For the text-containing cell, return its midpoint in (x, y) coordinate format. 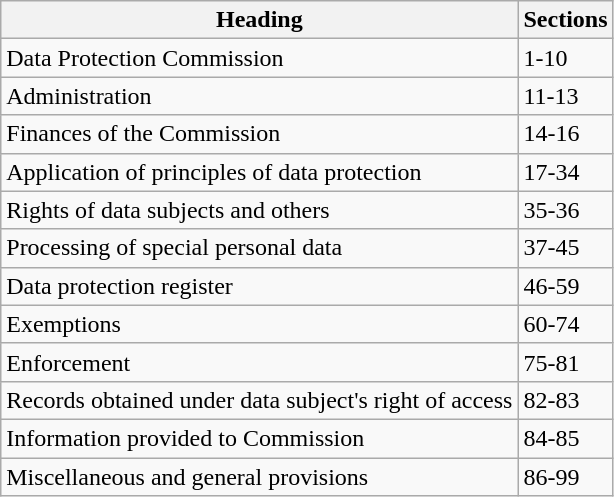
Sections (566, 20)
Exemptions (260, 324)
82-83 (566, 400)
1-10 (566, 58)
84-85 (566, 438)
75-81 (566, 362)
Finances of the Commission (260, 134)
Information provided to Commission (260, 438)
Miscellaneous and general provisions (260, 477)
Processing of special personal data (260, 248)
Records obtained under data subject's right of access (260, 400)
17-34 (566, 172)
Application of principles of data protection (260, 172)
Enforcement (260, 362)
37-45 (566, 248)
11-13 (566, 96)
Rights of data subjects and others (260, 210)
46-59 (566, 286)
86-99 (566, 477)
35-36 (566, 210)
Data Protection Commission (260, 58)
60-74 (566, 324)
Data protection register (260, 286)
Heading (260, 20)
Administration (260, 96)
14-16 (566, 134)
